Pinpoint the cell where the given text exists, returning its (X, Y) midpoint coordinate. 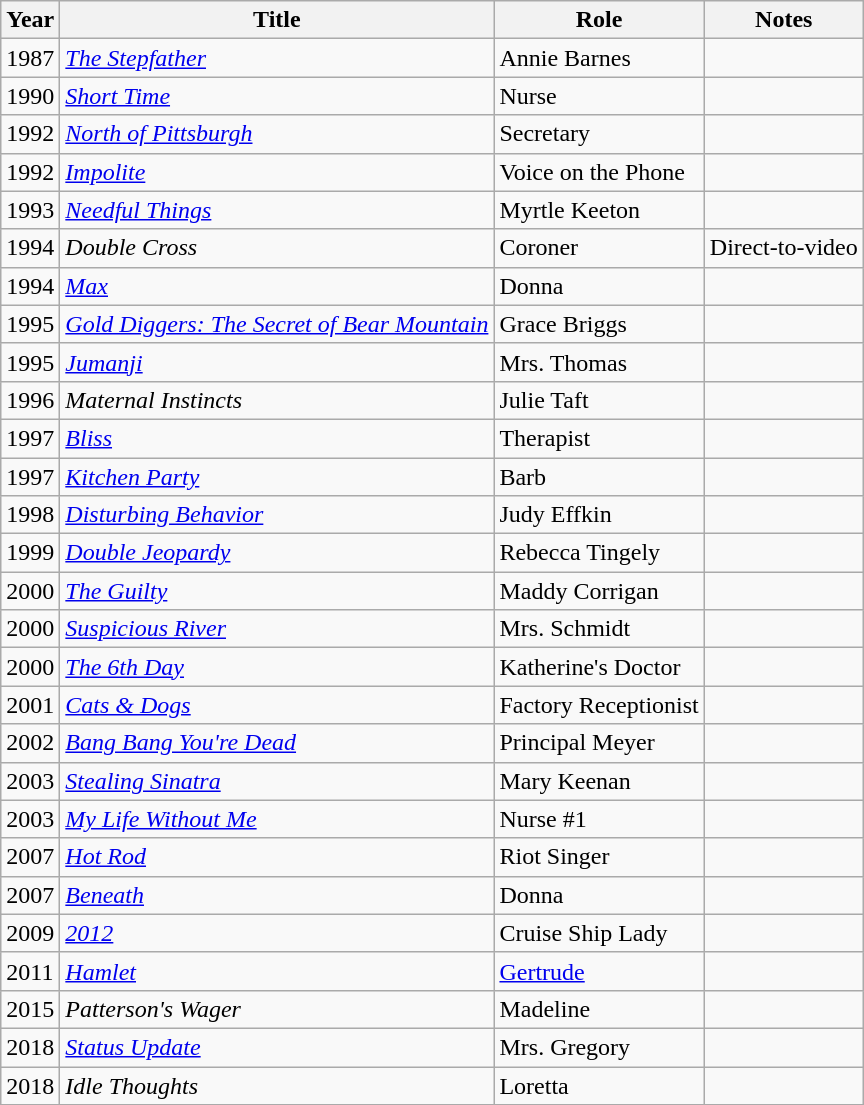
Year (30, 20)
Myrtle Keeton (599, 210)
1987 (30, 58)
Idle Thoughts (277, 1085)
Judy Effkin (599, 515)
2012 (277, 933)
Suspicious River (277, 629)
Mrs. Schmidt (599, 629)
Bliss (277, 438)
Notes (784, 20)
The Stepfather (277, 58)
1996 (30, 400)
Madeline (599, 1009)
1998 (30, 515)
Needful Things (277, 210)
Annie Barnes (599, 58)
Maddy Corrigan (599, 591)
Coroner (599, 248)
2015 (30, 1009)
Double Cross (277, 248)
Principal Meyer (599, 743)
Maternal Instincts (277, 400)
Disturbing Behavior (277, 515)
Short Time (277, 96)
2009 (30, 933)
Jumanji (277, 362)
Loretta (599, 1085)
Barb (599, 477)
Title (277, 20)
Mrs. Thomas (599, 362)
Mrs. Gregory (599, 1047)
Secretary (599, 134)
Max (277, 286)
The Guilty (277, 591)
Kitchen Party (277, 477)
Cats & Dogs (277, 705)
Therapist (599, 438)
Mary Keenan (599, 781)
My Life Without Me (277, 819)
Gold Diggers: The Secret of Bear Mountain (277, 324)
Double Jeopardy (277, 553)
Beneath (277, 895)
Riot Singer (599, 857)
Role (599, 20)
Patterson's Wager (277, 1009)
Bang Bang You're Dead (277, 743)
Rebecca Tingely (599, 553)
2002 (30, 743)
2001 (30, 705)
Nurse (599, 96)
2011 (30, 971)
Impolite (277, 172)
Factory Receptionist (599, 705)
North of Pittsburgh (277, 134)
Voice on the Phone (599, 172)
Stealing Sinatra (277, 781)
Katherine's Doctor (599, 667)
Gertrude (599, 971)
Status Update (277, 1047)
The 6th Day (277, 667)
Hamlet (277, 971)
Nurse #1 (599, 819)
Hot Rod (277, 857)
Cruise Ship Lady (599, 933)
1990 (30, 96)
Grace Briggs (599, 324)
1999 (30, 553)
Direct-to-video (784, 248)
1993 (30, 210)
Julie Taft (599, 400)
